For the text-containing cell, return its midpoint in [X, Y] coordinate format. 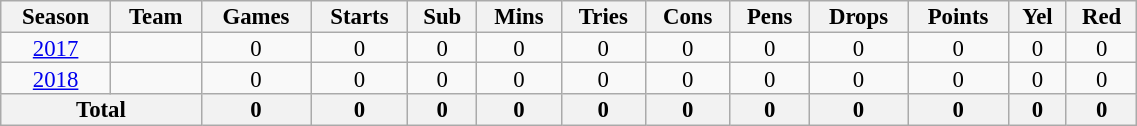
Sub [442, 16]
Red [1101, 16]
Points [958, 16]
Mins [520, 16]
2018 [56, 78]
Starts [360, 16]
2017 [56, 48]
Cons [688, 16]
Yel [1037, 16]
Pens [770, 16]
Team [156, 16]
Tries [603, 16]
Games [256, 16]
Total [101, 110]
Season [56, 16]
Drops [858, 16]
